Return the [x, y] coordinate for the center point of the cell that contains the specified text.  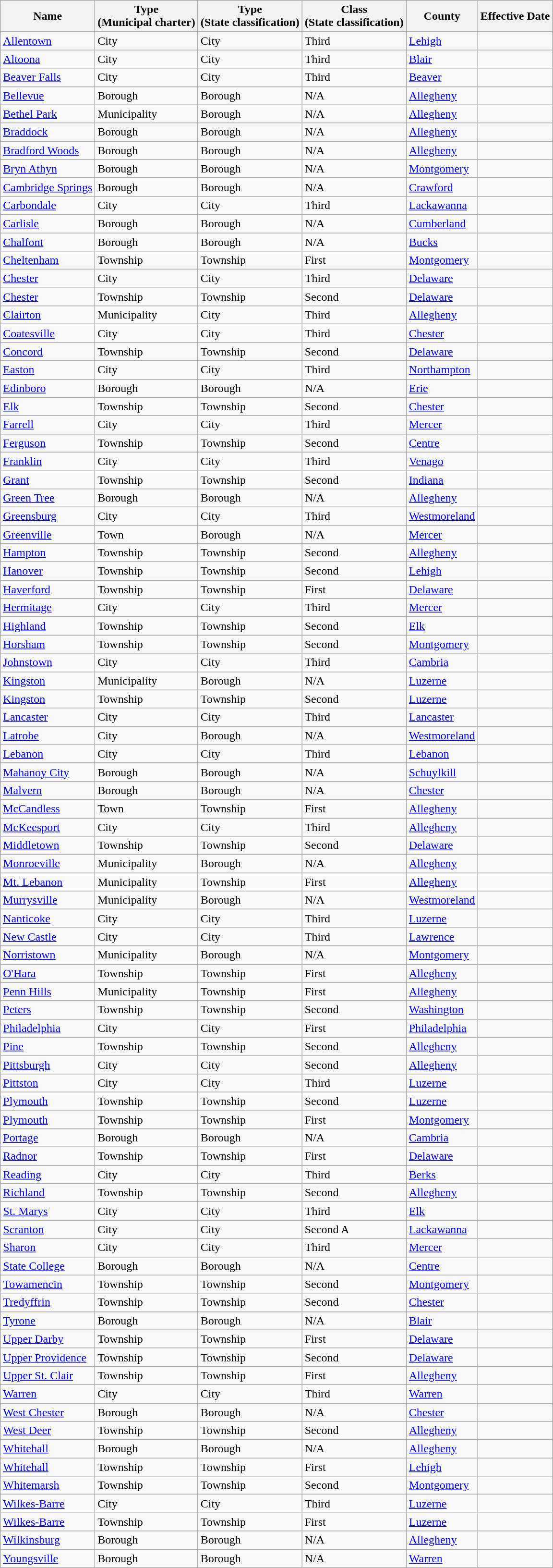
New Castle [48, 937]
Clairton [48, 315]
Cumberland [442, 223]
Easton [48, 370]
Greensburg [48, 516]
Cambridge Springs [48, 187]
Wilkinsburg [48, 1540]
Indiana [442, 479]
Type(Municipal charter) [146, 16]
Haverford [48, 589]
Erie [442, 388]
Lawrence [442, 937]
Greenville [48, 535]
Bryn Athyn [48, 169]
Effective Date [515, 16]
Coatesville [48, 333]
Second A [354, 1229]
Malvern [48, 790]
Altoona [48, 59]
Name [48, 16]
Sharon [48, 1248]
Hanover [48, 571]
Pittsburgh [48, 1065]
Braddock [48, 132]
O'Hara [48, 973]
Latrobe [48, 735]
Norristown [48, 955]
Bucks [442, 242]
Franklin [48, 461]
Northampton [442, 370]
Green Tree [48, 498]
Pittston [48, 1083]
Youngsville [48, 1558]
Crawford [442, 187]
Peters [48, 1010]
State College [48, 1266]
Mt. Lebanon [48, 882]
Cheltenham [48, 260]
Murrysville [48, 900]
Berks [442, 1175]
County [442, 16]
Highland [48, 626]
McKeesport [48, 827]
Horsham [48, 644]
Carlisle [48, 223]
Type(State classification) [250, 16]
Radnor [48, 1156]
Grant [48, 479]
Pine [48, 1046]
Nanticoke [48, 919]
Class(State classification) [354, 16]
Monroeville [48, 864]
Farrell [48, 425]
Bethel Park [48, 114]
Penn Hills [48, 992]
St. Marys [48, 1211]
Portage [48, 1138]
Upper Providence [48, 1357]
Washington [442, 1010]
Mahanoy City [48, 772]
West Deer [48, 1431]
Beaver [442, 77]
Middletown [48, 845]
Tyrone [48, 1321]
Tredyffrin [48, 1302]
Bellevue [48, 96]
Reading [48, 1175]
Hampton [48, 553]
Edinboro [48, 388]
Hermitage [48, 608]
Carbondale [48, 205]
Allentown [48, 41]
McCandless [48, 808]
Chalfont [48, 242]
Venago [442, 461]
Richland [48, 1193]
Bradford Woods [48, 150]
Concord [48, 352]
Ferguson [48, 443]
Upper St. Clair [48, 1375]
Schuylkill [442, 772]
Towamencin [48, 1284]
Beaver Falls [48, 77]
Scranton [48, 1229]
Johnstown [48, 662]
Whitemarsh [48, 1485]
West Chester [48, 1412]
Upper Darby [48, 1339]
